Locate the cell with the specified text and output its (x, y) center coordinate. 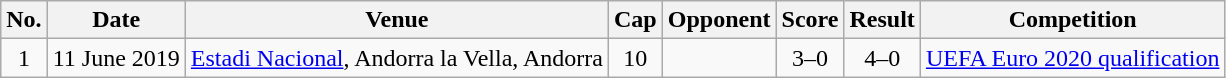
10 (636, 58)
Venue (396, 20)
No. (24, 20)
UEFA Euro 2020 qualification (1072, 58)
Estadi Nacional, Andorra la Vella, Andorra (396, 58)
Competition (1072, 20)
Date (116, 20)
Cap (636, 20)
3–0 (810, 58)
Result (882, 20)
4–0 (882, 58)
Score (810, 20)
1 (24, 58)
Opponent (719, 20)
11 June 2019 (116, 58)
